Return the (x, y) coordinate for the center point of the cell that contains the specified text.  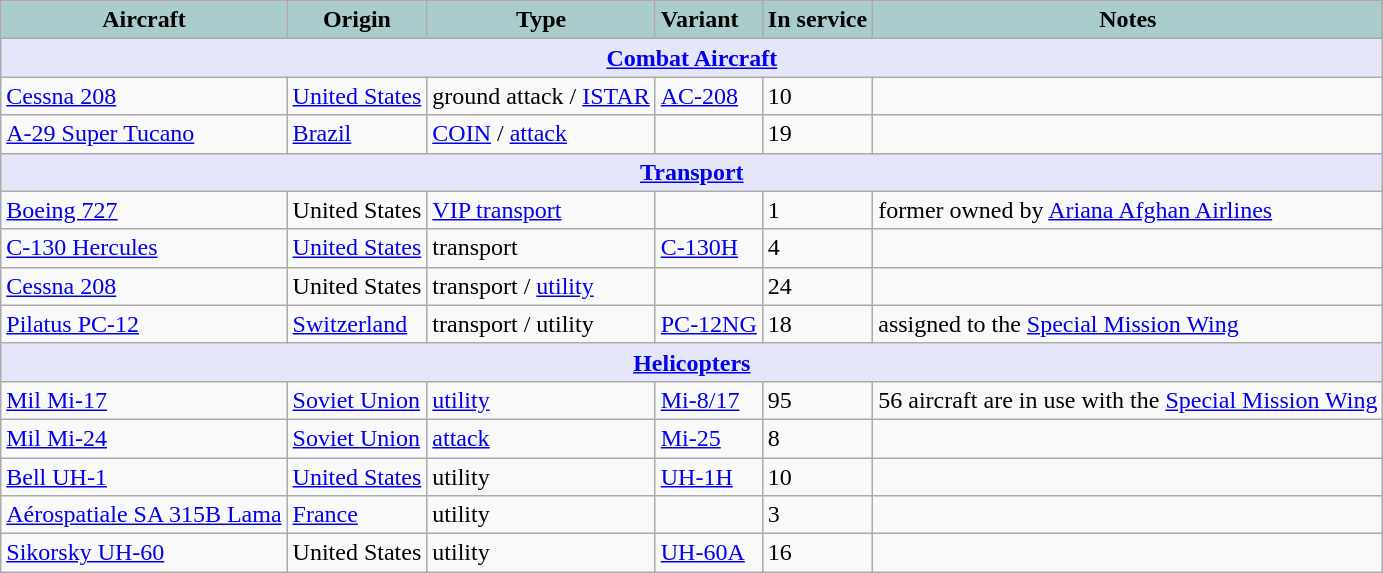
Variant (708, 20)
56 aircraft are in use with the Special Mission Wing (1128, 400)
95 (817, 400)
Type (541, 20)
Boeing 727 (144, 210)
Mi-8/17 (708, 400)
ground attack / ISTAR (541, 96)
Pilatus PC-12 (144, 324)
COIN / attack (541, 134)
UH-60A (708, 553)
In service (817, 20)
attack (541, 438)
19 (817, 134)
Notes (1128, 20)
Switzerland (357, 324)
Mil Mi-24 (144, 438)
Helicopters (692, 362)
AC-208 (708, 96)
Combat Aircraft (692, 58)
Origin (357, 20)
8 (817, 438)
UH-1H (708, 477)
Sikorsky UH-60 (144, 553)
1 (817, 210)
3 (817, 515)
24 (817, 286)
assigned to the Special Mission Wing (1128, 324)
VIP transport (541, 210)
C-130H (708, 248)
C-130 Hercules (144, 248)
4 (817, 248)
Mi-25 (708, 438)
Brazil (357, 134)
France (357, 515)
Aérospatiale SA 315B Lama (144, 515)
18 (817, 324)
former owned by Ariana Afghan Airlines (1128, 210)
PC-12NG (708, 324)
16 (817, 553)
Mil Mi-17 (144, 400)
Aircraft (144, 20)
Bell UH-1 (144, 477)
transport (541, 248)
A-29 Super Tucano (144, 134)
Transport (692, 172)
